Return the (X, Y) coordinate for the center point of the cell that contains the specified text.  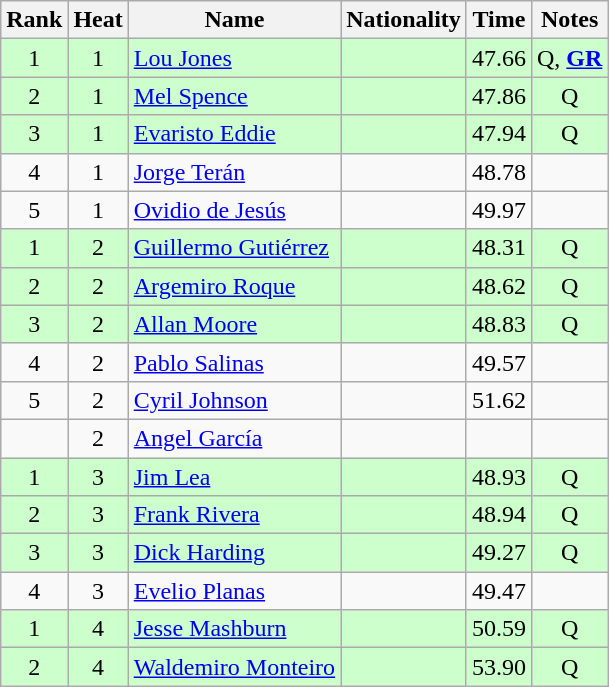
Guillermo Gutiérrez (234, 248)
Evelio Planas (234, 591)
49.97 (498, 210)
48.31 (498, 248)
48.93 (498, 477)
49.27 (498, 553)
48.78 (498, 172)
49.47 (498, 591)
48.62 (498, 286)
Jesse Mashburn (234, 629)
48.83 (498, 324)
Q, GR (569, 58)
47.94 (498, 134)
47.66 (498, 58)
Angel García (234, 438)
Notes (569, 20)
53.90 (498, 667)
Frank Rivera (234, 515)
Cyril Johnson (234, 400)
Jorge Terán (234, 172)
Heat (98, 20)
Pablo Salinas (234, 362)
48.94 (498, 515)
Lou Jones (234, 58)
Argemiro Roque (234, 286)
50.59 (498, 629)
Rank (34, 20)
Evaristo Eddie (234, 134)
Name (234, 20)
Waldemiro Monteiro (234, 667)
49.57 (498, 362)
Nationality (404, 20)
51.62 (498, 400)
Jim Lea (234, 477)
Allan Moore (234, 324)
Mel Spence (234, 96)
Time (498, 20)
Dick Harding (234, 553)
Ovidio de Jesús (234, 210)
47.86 (498, 96)
